Output the (X, Y) coordinate of the center of the cell containing the given text.  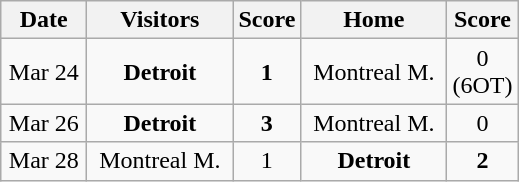
2 (482, 161)
Mar 28 (44, 161)
0 (482, 123)
Visitors (160, 20)
3 (267, 123)
Mar 24 (44, 72)
Mar 26 (44, 123)
Home (374, 20)
0 (6OT) (482, 72)
Date (44, 20)
